Provide the (X, Y) coordinate of the cell's center where the given text is located.  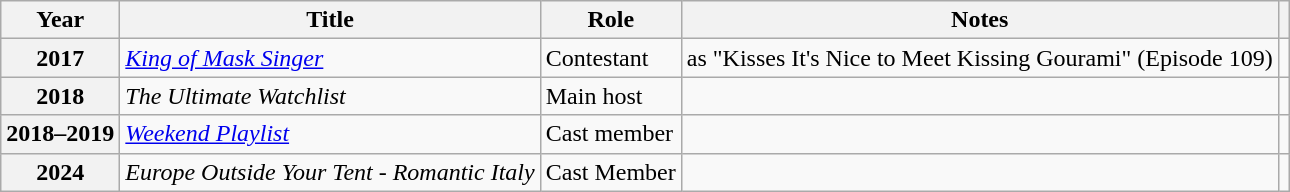
as "Kisses It's Nice to Meet Kissing Gourami" (Episode 109) (980, 58)
Title (330, 20)
2018–2019 (60, 134)
Cast Member (610, 172)
The Ultimate Watchlist (330, 96)
2018 (60, 96)
Weekend Playlist (330, 134)
2024 (60, 172)
Role (610, 20)
2017 (60, 58)
Cast member (610, 134)
King of Mask Singer (330, 58)
Main host (610, 96)
Contestant (610, 58)
Europe Outside Your Tent - Romantic Italy (330, 172)
Notes (980, 20)
Year (60, 20)
